For the text-containing cell, return its midpoint in [x, y] coordinate format. 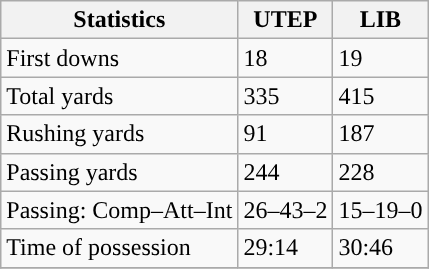
29:14 [286, 248]
244 [286, 172]
UTEP [286, 20]
First downs [120, 58]
18 [286, 58]
91 [286, 134]
335 [286, 96]
187 [380, 134]
LIB [380, 20]
30:46 [380, 248]
Total yards [120, 96]
15–19–0 [380, 210]
Passing: Comp–Att–Int [120, 210]
19 [380, 58]
228 [380, 172]
Time of possession [120, 248]
415 [380, 96]
Passing yards [120, 172]
Statistics [120, 20]
Rushing yards [120, 134]
26–43–2 [286, 210]
